Output the [x, y] coordinate of the center of the cell containing the given text.  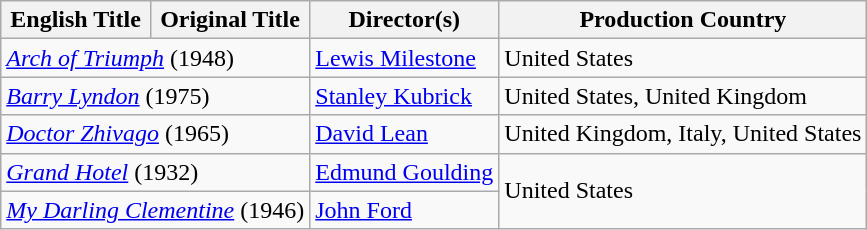
Edmund Goulding [404, 172]
United States, United Kingdom [683, 96]
English Title [76, 20]
Doctor Zhivago (1965) [156, 134]
Director(s) [404, 20]
David Lean [404, 134]
Barry Lyndon (1975) [156, 96]
Lewis Milestone [404, 58]
My Darling Clementine (1946) [156, 210]
Stanley Kubrick [404, 96]
United Kingdom, Italy, United States [683, 134]
John Ford [404, 210]
Original Title [230, 20]
Arch of Triumph (1948) [156, 58]
Production Country [683, 20]
Grand Hotel (1932) [156, 172]
